For the text-containing cell, return its midpoint in (X, Y) coordinate format. 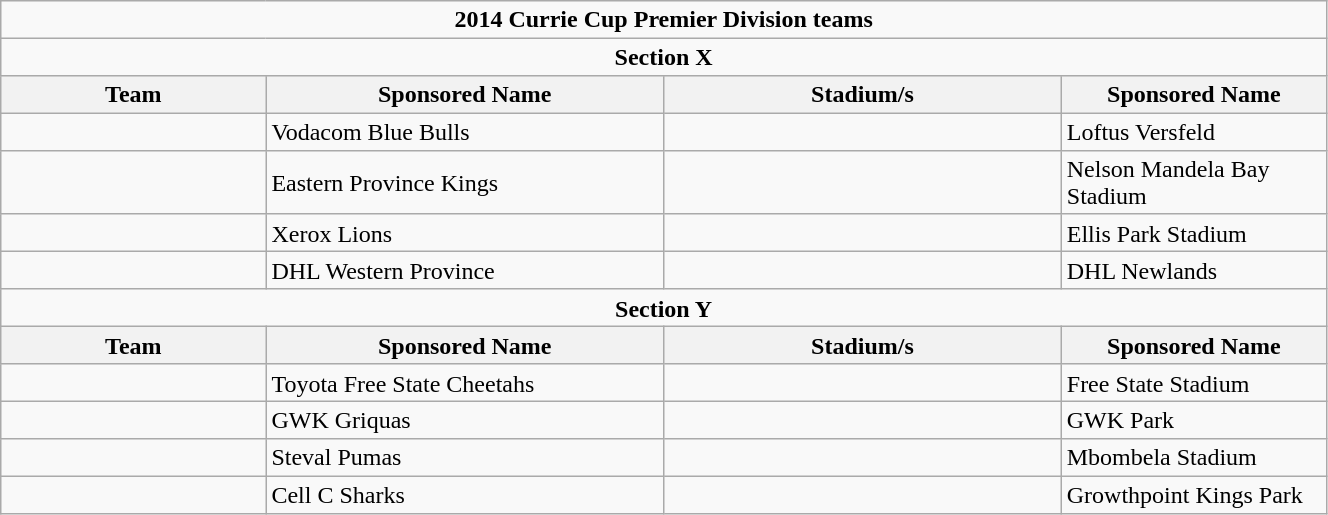
DHL Newlands (1194, 270)
Vodacom Blue Bulls (465, 132)
Steval Pumas (465, 458)
Mbombela Stadium (1194, 458)
Free State Stadium (1194, 382)
Growthpoint Kings Park (1194, 496)
Toyota Free State Cheetahs (465, 382)
GWK Park (1194, 420)
Cell C Sharks (465, 496)
Ellis Park Stadium (1194, 232)
Section Y (664, 308)
2014 Currie Cup Premier Division teams (664, 20)
DHL Western Province (465, 270)
Loftus Versfeld (1194, 132)
Nelson Mandela Bay Stadium (1194, 183)
Section X (664, 56)
GWK Griquas (465, 420)
Eastern Province Kings (465, 183)
Xerox Lions (465, 232)
